Detect which cell encompasses the target text, then output its [X, Y] center coordinate. 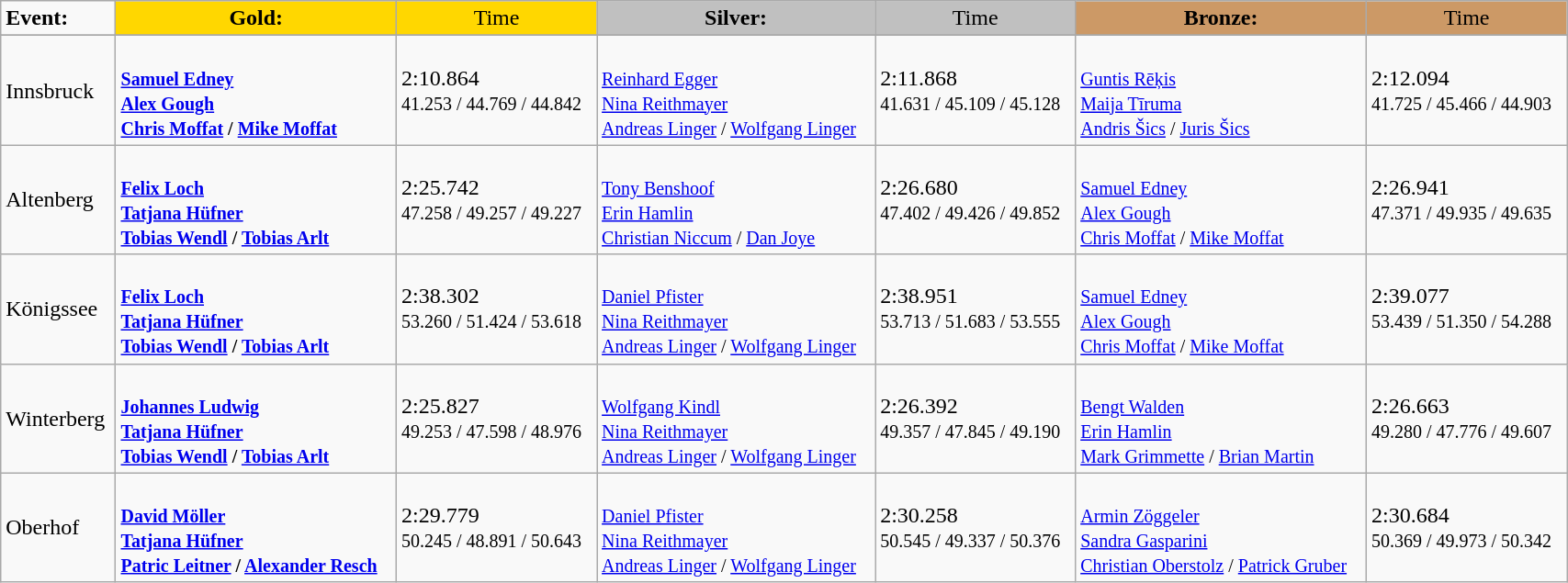
2:11.868 41.631 / 45.109 / 45.128 [976, 90]
Oberhof [59, 527]
Guntis RēķisMaija TīrumaAndris Šics / Juris Šics [1222, 90]
Königssee [59, 308]
2:30.258 50.545 / 49.337 / 50.376 [976, 527]
Gold: [256, 18]
2:29.779 50.245 / 48.891 / 50.643 [497, 527]
Innsbruck [59, 90]
David MöllerTatjana HüfnerPatric Leitner / Alexander Resch [256, 527]
Altenberg [59, 200]
Armin ZöggelerSandra GaspariniChristian Oberstolz / Patrick Gruber [1222, 527]
Tony BenshoofErin HamlinChristian Niccum / Dan Joye [737, 200]
Johannes LudwigTatjana HüfnerTobias Wendl / Tobias Arlt [256, 419]
2:26.663 49.280 / 47.776 / 49.607 [1467, 419]
2:25.827 49.253 / 47.598 / 48.976 [497, 419]
2:39.077 53.439 / 51.350 / 54.288 [1467, 308]
2:30.684 50.369 / 49.973 / 50.342 [1467, 527]
2:25.742 47.258 / 49.257 / 49.227 [497, 200]
2:26.941 47.371 / 49.935 / 49.635 [1467, 200]
Bronze: [1222, 18]
2:26.680 47.402 / 49.426 / 49.852 [976, 200]
2:38.951 53.713 / 51.683 / 53.555 [976, 308]
Reinhard EggerNina ReithmayerAndreas Linger / Wolfgang Linger [737, 90]
Silver: [737, 18]
2:26.392 49.357 / 47.845 / 49.190 [976, 419]
Bengt WaldenErin HamlinMark Grimmette / Brian Martin [1222, 419]
Winterberg [59, 419]
2:12.094 41.725 / 45.466 / 44.903 [1467, 90]
Event: [59, 18]
Wolfgang KindlNina ReithmayerAndreas Linger / Wolfgang Linger [737, 419]
2:38.302 53.260 / 51.424 / 53.618 [497, 308]
2:10.864 41.253 / 44.769 / 44.842 [497, 90]
